Detect which cell encompasses the target text, then output its [X, Y] center coordinate. 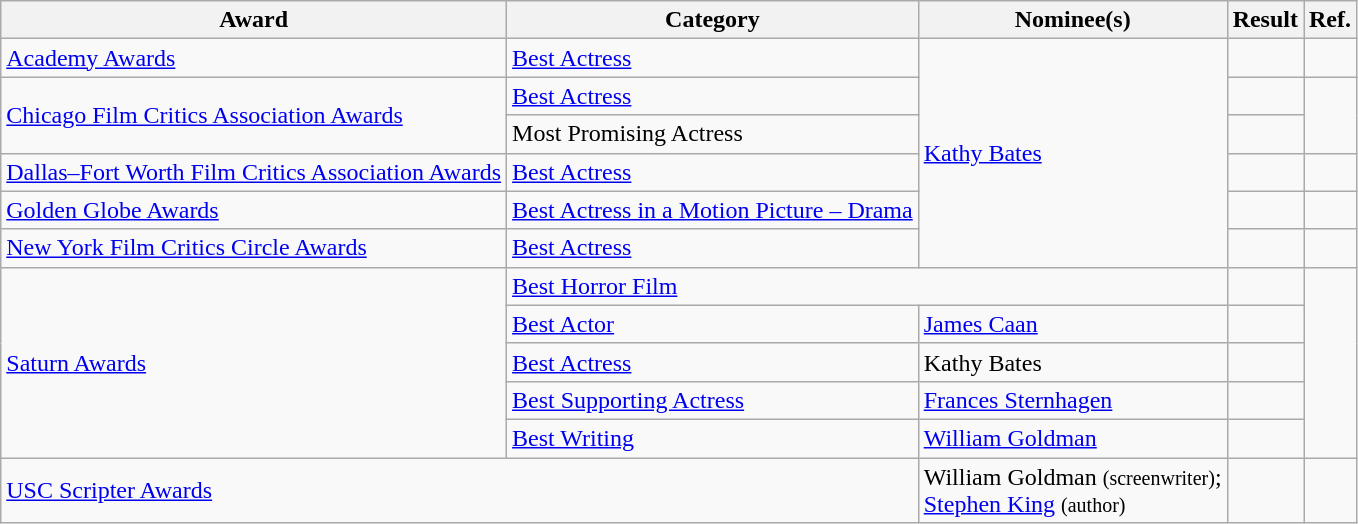
New York Film Critics Circle Awards [254, 248]
Chicago Film Critics Association Awards [254, 115]
James Caan [1072, 324]
Golden Globe Awards [254, 210]
William Goldman (screenwriter); Stephen King (author) [1072, 490]
Ref. [1330, 20]
USC Scripter Awards [460, 490]
William Goldman [1072, 438]
Result [1265, 20]
Best Actor [713, 324]
Nominee(s) [1072, 20]
Best Horror Film [868, 286]
Award [254, 20]
Academy Awards [254, 58]
Best Actress in a Motion Picture – Drama [713, 210]
Best Writing [713, 438]
Most Promising Actress [713, 134]
Saturn Awards [254, 362]
Frances Sternhagen [1072, 400]
Best Supporting Actress [713, 400]
Category [713, 20]
Dallas–Fort Worth Film Critics Association Awards [254, 172]
